Pinpoint the cell where the given text exists, returning its [x, y] midpoint coordinate. 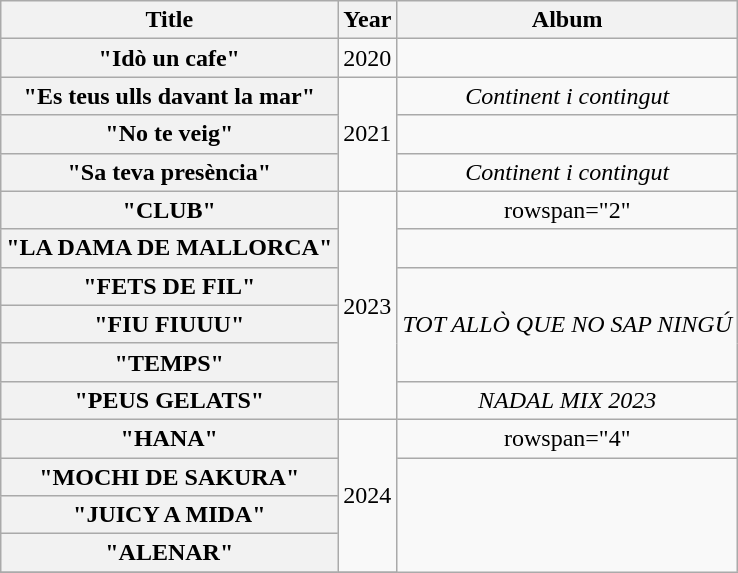
"No te veig" [170, 134]
Title [170, 20]
rowspan="4" [568, 438]
"LA DAMA DE MALLORCA" [170, 248]
"ALENAR" [170, 553]
"PEUS GELATS" [170, 400]
rowspan="2" [568, 210]
"FIU FIUUU" [170, 324]
"CLUB" [170, 210]
"TEMPS" [170, 362]
"Sa teva presència" [170, 172]
"FETS DE FIL" [170, 286]
2021 [368, 134]
"HANA" [170, 438]
2020 [368, 58]
NADAL MIX 2023 [568, 400]
"JUICY A MIDA" [170, 515]
"Idò un cafe" [170, 58]
"Es teus ulls davant la mar" [170, 96]
"MOCHI DE SAKURA" [170, 477]
Album [568, 20]
2024 [368, 495]
TOT ALLÒ QUE NO SAP NINGÚ [568, 324]
2023 [368, 305]
Year [368, 20]
